Return [X, Y] of the center of cell containing provided text 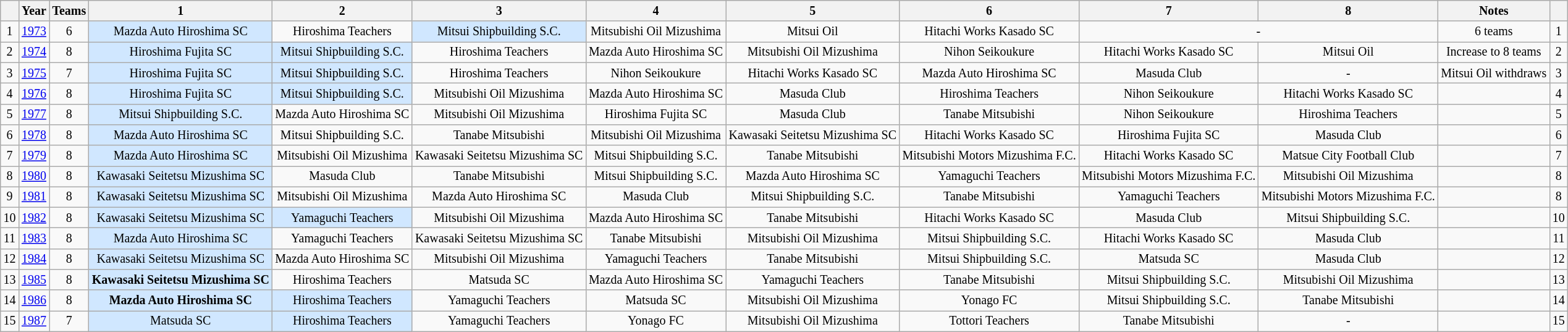
6 teams [1494, 32]
1974 [33, 52]
Matsue City Football Club [1348, 156]
1976 [33, 94]
1985 [33, 279]
1984 [33, 260]
1983 [33, 239]
Notes [1494, 11]
1978 [33, 135]
1975 [33, 73]
Teams [69, 11]
Year [33, 11]
1979 [33, 156]
1986 [33, 300]
1982 [33, 218]
1987 [33, 321]
Tottori Teachers [990, 321]
1981 [33, 197]
9 [10, 197]
Mitsui Oil withdraws [1494, 73]
Increase to 8 teams [1494, 52]
1977 [33, 114]
1973 [33, 32]
1980 [33, 177]
